Extract the (x, y) coordinate from the center of the cell holding the provided text.  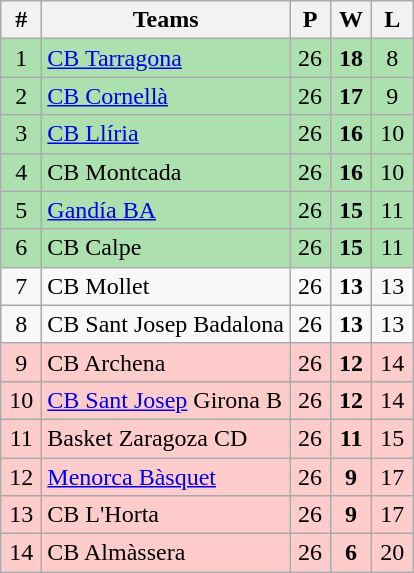
CB Calpe (166, 248)
CB Cornellà (166, 96)
Menorca Bàsquet (166, 477)
CB Sant Josep Badalona (166, 324)
CB Mollet (166, 286)
CB Llíria (166, 134)
CB Tarragona (166, 58)
CB L'Horta (166, 515)
4 (22, 172)
W (352, 20)
Teams (166, 20)
CB Almàssera (166, 553)
CB Archena (166, 362)
Gandía BA (166, 210)
5 (22, 210)
CB Sant Josep Girona B (166, 400)
P (310, 20)
7 (22, 286)
20 (392, 553)
CB Montcada (166, 172)
L (392, 20)
3 (22, 134)
# (22, 20)
Basket Zaragoza CD (166, 438)
2 (22, 96)
18 (352, 58)
1 (22, 58)
